Output the (X, Y) coordinate of the center of the cell containing the given text.  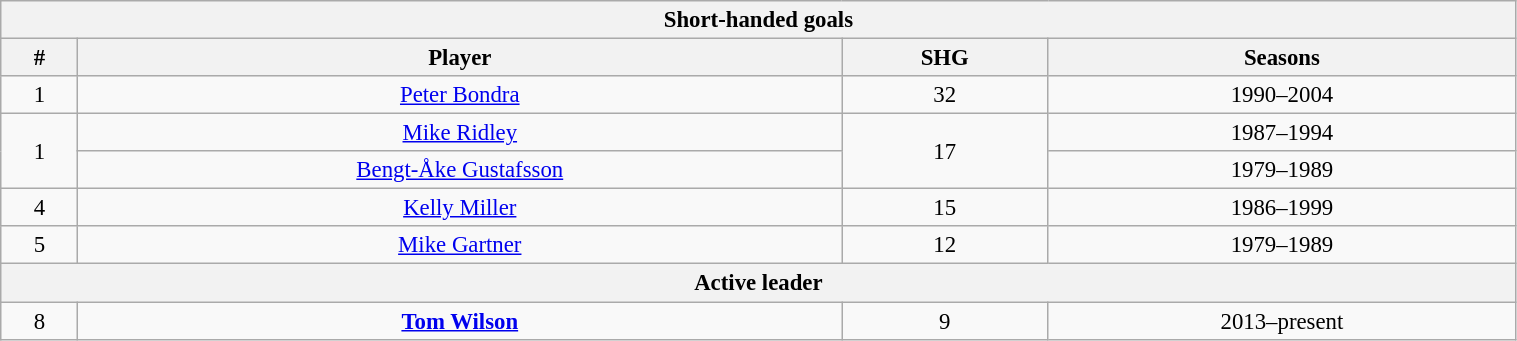
8 (40, 321)
5 (40, 245)
9 (945, 321)
32 (945, 95)
Player (460, 58)
# (40, 58)
1990–2004 (1282, 95)
12 (945, 245)
Kelly Miller (460, 208)
Peter Bondra (460, 95)
1987–1994 (1282, 133)
2013–present (1282, 321)
Seasons (1282, 58)
Active leader (758, 283)
1986–1999 (1282, 208)
15 (945, 208)
Mike Gartner (460, 245)
Short-handed goals (758, 20)
Bengt-Åke Gustafsson (460, 170)
Mike Ridley (460, 133)
17 (945, 152)
4 (40, 208)
SHG (945, 58)
Tom Wilson (460, 321)
